Output the (x, y) coordinate of the center of the cell containing the given text.  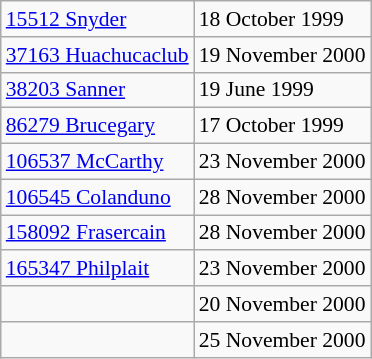
106537 McCarthy (98, 162)
25 November 2000 (282, 340)
20 November 2000 (282, 304)
106545 Colanduno (98, 197)
15512 Snyder (98, 19)
158092 Frasercain (98, 233)
86279 Brucegary (98, 126)
19 June 1999 (282, 90)
17 October 1999 (282, 126)
165347 Philplait (98, 269)
38203 Sanner (98, 90)
19 November 2000 (282, 55)
37163 Huachucaclub (98, 55)
18 October 1999 (282, 19)
